Return the (X, Y) coordinate for the center point of the cell that contains the specified text.  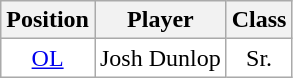
Josh Dunlop (160, 58)
Position (48, 20)
Class (259, 20)
Player (160, 20)
Sr. (259, 58)
OL (48, 58)
